Pinpoint the cell where the given text exists, returning its [x, y] midpoint coordinate. 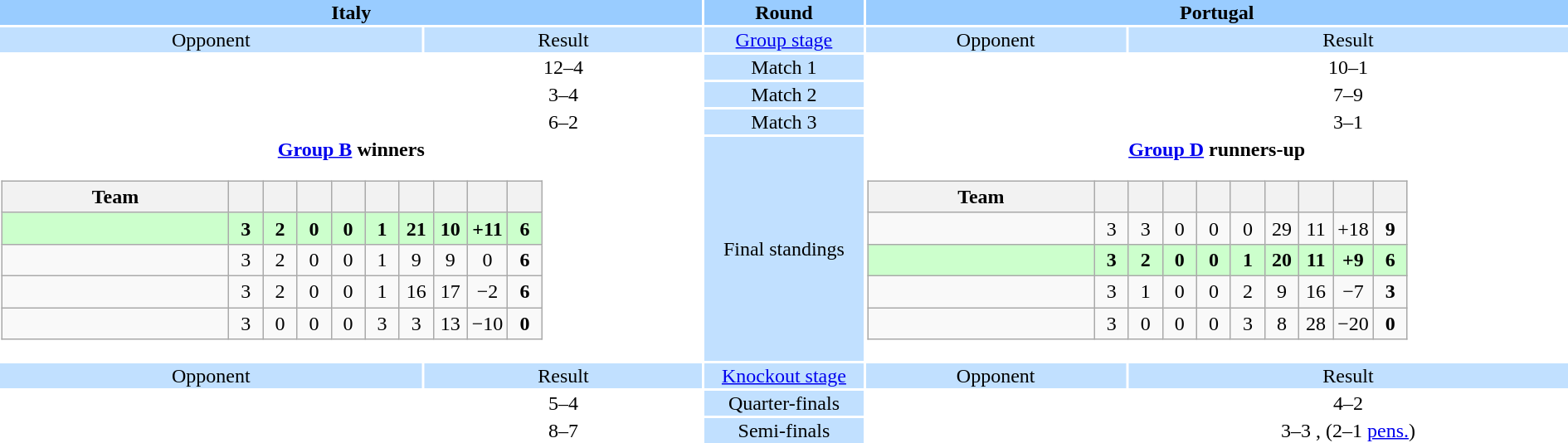
8 [1281, 323]
Round [785, 12]
29 [1281, 228]
Semi-finals [785, 431]
+11 [488, 228]
21 [416, 228]
Group B winners Team 3 2 0 0 1 21 10 +11 6 3 2 0 0 1 9 9 0 6 3 2 0 0 1 16 17 −2 6 3 0 0 0 3 3 13 −10 0 [352, 249]
Group stage [785, 40]
10–1 [1348, 67]
3–1 [1348, 122]
3–4 [564, 95]
Final standings [785, 249]
20 [1281, 260]
12–4 [564, 67]
28 [1316, 323]
+18 [1354, 228]
6–2 [564, 122]
−20 [1354, 323]
−7 [1354, 291]
Group D runners-up Team 3 3 0 0 0 29 11 +18 9 3 2 0 0 1 20 11 +9 6 3 1 0 0 2 9 16 −7 3 3 0 0 0 3 8 28 −20 0 [1216, 249]
+9 [1354, 260]
8–7 [564, 431]
3–3 , (2–1 pens.) [1348, 431]
Italy [352, 12]
17 [450, 291]
7–9 [1348, 95]
Knockout stage [785, 376]
Match 1 [785, 67]
5–4 [564, 403]
Match 3 [785, 122]
Portugal [1216, 12]
Match 2 [785, 95]
−10 [488, 323]
Quarter-finals [785, 403]
4–2 [1348, 403]
13 [450, 323]
10 [450, 228]
−2 [488, 291]
